Extract the [X, Y] coordinate from the center of the cell holding the provided text.  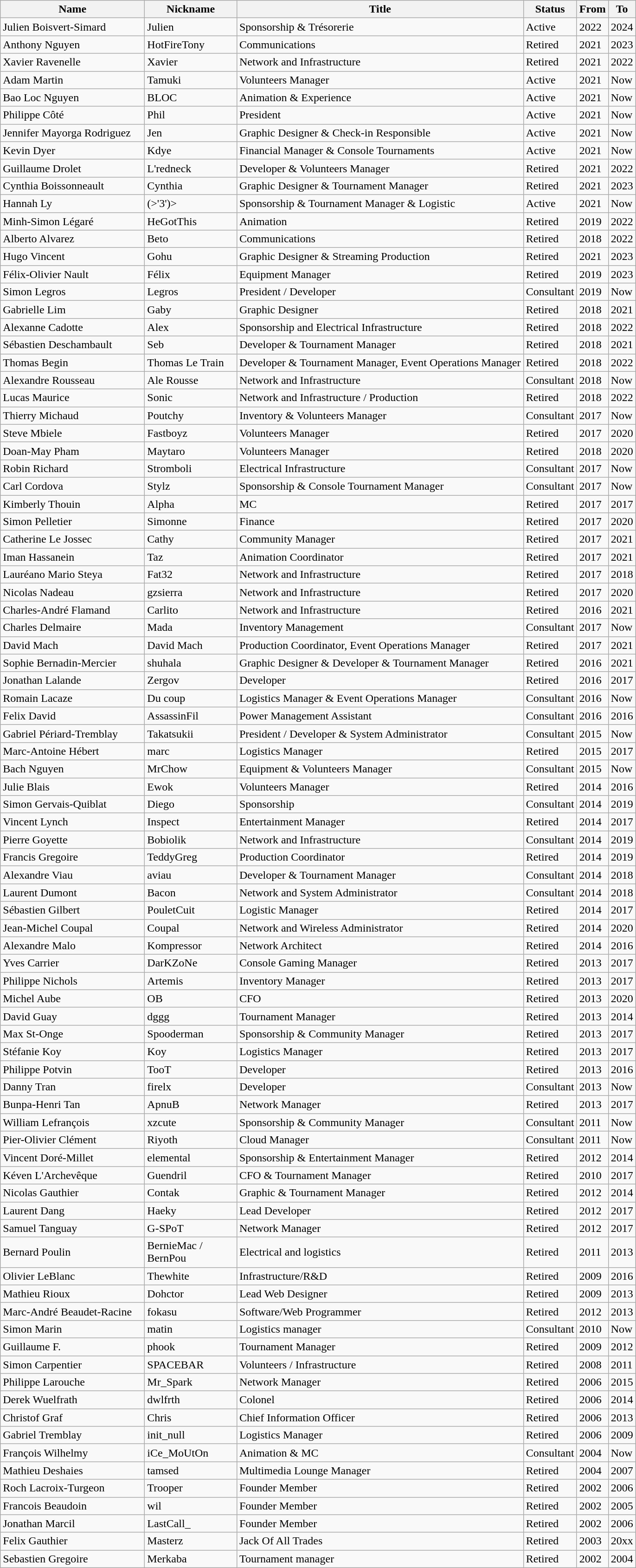
Legros [191, 292]
Jonathan Marcil [72, 1523]
Network and Wireless Administrator [380, 928]
2003 [592, 1541]
Nickname [191, 9]
Animation & Experience [380, 97]
Graphic & Tournament Manager [380, 1193]
Kompressor [191, 946]
iCe_MoUtOn [191, 1453]
Max St-Onge [72, 1034]
marc [191, 751]
Du coup [191, 698]
Diego [191, 804]
Spooderman [191, 1034]
Software/Web Programmer [380, 1311]
Bernard Poulin [72, 1252]
TooT [191, 1069]
Philippe Potvin [72, 1069]
William Lefrançois [72, 1122]
2005 [622, 1506]
Fat32 [191, 575]
Finance [380, 522]
Simon Gervais-Quiblat [72, 804]
Sponsorship & Console Tournament Manager [380, 486]
Zergov [191, 680]
Minh-Simon Légaré [72, 221]
Sponsorship and Electrical Infrastructure [380, 327]
Title [380, 9]
Graphic Designer & Streaming Production [380, 257]
Philippe Nichols [72, 981]
L'redneck [191, 168]
Mathieu Rioux [72, 1294]
Lauréano Mario Steya [72, 575]
Thierry Michaud [72, 415]
Lead Developer [380, 1211]
Philippe Larouche [72, 1382]
Kéven L'Archevêque [72, 1175]
Production Coordinator, Event Operations Manager [380, 645]
Julien Boisvert-Simard [72, 27]
Gaby [191, 310]
Robin Richard [72, 468]
Lucas Maurice [72, 398]
Samuel Tanguay [72, 1228]
Jack Of All Trades [380, 1541]
Catherine Le Jossec [72, 539]
HotFireTony [191, 45]
MrChow [191, 769]
Philippe Côté [72, 115]
Haeky [191, 1211]
Cloud Manager [380, 1140]
Guillaume F. [72, 1347]
Iman Hassanein [72, 557]
Maytaro [191, 451]
Tournament manager [380, 1559]
aviau [191, 875]
Hugo Vincent [72, 257]
Developer & Tournament Manager, Event Operations Manager [380, 363]
2024 [622, 27]
Name [72, 9]
Thomas Begin [72, 363]
Gohu [191, 257]
20xx [622, 1541]
Bunpa-Henri Tan [72, 1105]
Jennifer Mayorga Rodriguez [72, 133]
Koy [191, 1051]
David Guay [72, 1016]
dggg [191, 1016]
Animation & MC [380, 1453]
Charles Delmaire [72, 628]
Doan-May Pham [72, 451]
Mr_Spark [191, 1382]
Colonel [380, 1400]
Francis Gregoire [72, 857]
Inspect [191, 822]
Sponsorship & Entertainment Manager [380, 1158]
Ale Rousse [191, 380]
Xavier [191, 62]
Gabriel Tremblay [72, 1435]
Carlito [191, 610]
Felix Gauthier [72, 1541]
Alexandre Malo [72, 946]
Bao Loc Nguyen [72, 97]
Danny Tran [72, 1087]
François Wilhelmy [72, 1453]
Carl Cordova [72, 486]
President / Developer & System Administrator [380, 733]
President [380, 115]
Hannah Ly [72, 203]
CFO [380, 998]
xzcute [191, 1122]
Anthony Nguyen [72, 45]
Pier-Olivier Clément [72, 1140]
Ewok [191, 787]
Adam Martin [72, 80]
Stéfanie Koy [72, 1051]
Inventory Manager [380, 981]
Sebastien Gregoire [72, 1559]
2008 [592, 1364]
Chief Information Officer [380, 1418]
Julien [191, 27]
Phil [191, 115]
phook [191, 1347]
Yves Carrier [72, 963]
dwlfrth [191, 1400]
Logistics manager [380, 1329]
Thewhite [191, 1276]
Mada [191, 628]
Sébastien Gilbert [72, 910]
Multimedia Lounge Manager [380, 1471]
AssassinFil [191, 716]
Kevin Dyer [72, 150]
Marc-Antoine Hébert [72, 751]
Graphic Designer & Tournament Manager [380, 186]
Takatsukii [191, 733]
Vincent Doré-Millet [72, 1158]
Riyoth [191, 1140]
Power Management Assistant [380, 716]
Artemis [191, 981]
Lead Web Designer [380, 1294]
Network Architect [380, 946]
PouletCuit [191, 910]
Cathy [191, 539]
Charles-André Flamand [72, 610]
tamsed [191, 1471]
Jonathan Lalande [72, 680]
Felix David [72, 716]
Stromboli [191, 468]
Console Gaming Manager [380, 963]
Community Manager [380, 539]
Cynthia [191, 186]
Guendril [191, 1175]
Logistics Manager & Event Operations Manager [380, 698]
Pierre Goyette [72, 840]
Equipment Manager [380, 274]
Dohctor [191, 1294]
Beto [191, 239]
Alexandre Viau [72, 875]
Steve Mbiele [72, 433]
SPACEBAR [191, 1364]
Taz [191, 557]
Sponsorship & Tournament Manager & Logistic [380, 203]
Kimberly Thouin [72, 504]
Animation Coordinator [380, 557]
gzsierra [191, 592]
Olivier LeBlanc [72, 1276]
Jean-Michel Coupal [72, 928]
Alpha [191, 504]
Chris [191, 1418]
Laurent Dang [72, 1211]
CFO & Tournament Manager [380, 1175]
Poutchy [191, 415]
Alexandre Rousseau [72, 380]
Developer & Volunteers Manager [380, 168]
firelx [191, 1087]
Nicolas Gauthier [72, 1193]
BLOC [191, 97]
Bacon [191, 893]
Network and Infrastructure / Production [380, 398]
Contak [191, 1193]
Status [550, 9]
Seb [191, 345]
OB [191, 998]
Entertainment Manager [380, 822]
Alberto Alvarez [72, 239]
Francois Beaudoin [72, 1506]
Félix [191, 274]
Coupal [191, 928]
Christof Graf [72, 1418]
Electrical and logistics [380, 1252]
Logistic Manager [380, 910]
Bobiolik [191, 840]
Infrastructure/R&D [380, 1276]
Simon Marin [72, 1329]
BernieMac / BernPou [191, 1252]
LastCall_ [191, 1523]
Inventory Management [380, 628]
(>'3')> [191, 203]
Sébastien Deschambault [72, 345]
ApnuB [191, 1105]
Cynthia Boissonneault [72, 186]
Bach Nguyen [72, 769]
Masterz [191, 1541]
init_null [191, 1435]
Electrical Infrastructure [380, 468]
Roch Lacroix-Turgeon [72, 1488]
wil [191, 1506]
Graphic Designer & Check-in Responsible [380, 133]
President / Developer [380, 292]
DarKZoNe [191, 963]
Inventory & Volunteers Manager [380, 415]
HeGotThis [191, 221]
Mathieu Deshaies [72, 1471]
Financial Manager & Console Tournaments [380, 150]
2007 [622, 1471]
shuhala [191, 663]
matin [191, 1329]
Trooper [191, 1488]
Sophie Bernadin-Mercier [72, 663]
Laurent Dumont [72, 893]
Simonne [191, 522]
Network and System Administrator [380, 893]
Vincent Lynch [72, 822]
Alex [191, 327]
fokasu [191, 1311]
MC [380, 504]
Stylz [191, 486]
Derek Wuelfrath [72, 1400]
Graphic Designer & Developer & Tournament Manager [380, 663]
Alexanne Cadotte [72, 327]
Julie Blais [72, 787]
Sponsorship [380, 804]
Guillaume Drolet [72, 168]
Romain Lacaze [72, 698]
Graphic Designer [380, 310]
G-SPoT [191, 1228]
Sonic [191, 398]
Fastboyz [191, 433]
Nicolas Nadeau [72, 592]
Sponsorship & Trésorerie [380, 27]
elemental [191, 1158]
Gabrielle Lim [72, 310]
Simon Legros [72, 292]
Xavier Ravenelle [72, 62]
From [592, 9]
Michel Aube [72, 998]
Production Coordinator [380, 857]
TeddyGreg [191, 857]
Jen [191, 133]
Merkaba [191, 1559]
Animation [380, 221]
Equipment & Volunteers Manager [380, 769]
Simon Carpentier [72, 1364]
Félix-Olivier Nault [72, 274]
Marc-André Beaudet-Racine [72, 1311]
To [622, 9]
Simon Pelletier [72, 522]
Gabriel Périard-Tremblay [72, 733]
Tamuki [191, 80]
Volunteers / Infrastructure [380, 1364]
Kdye [191, 150]
Thomas Le Train [191, 363]
